Identify which cell holds the provided text, then report its [x, y] central coordinate. 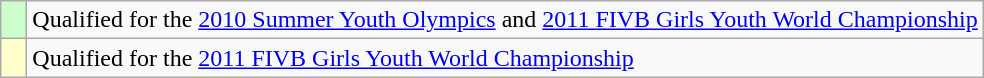
Qualified for the 2011 FIVB Girls Youth World Championship [506, 58]
Qualified for the 2010 Summer Youth Olympics and 2011 FIVB Girls Youth World Championship [506, 20]
